For the text-containing cell, return its midpoint in (x, y) coordinate format. 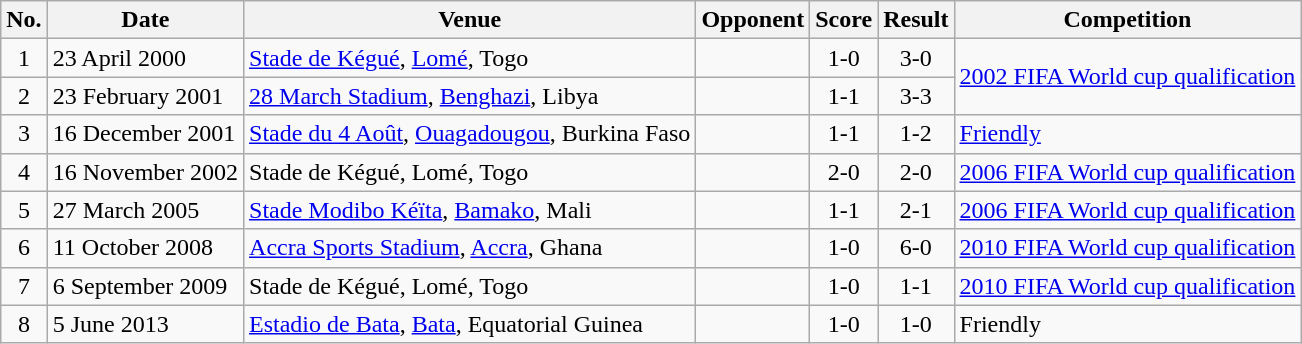
2-1 (916, 210)
6 September 2009 (145, 286)
3-0 (916, 58)
5 (24, 210)
No. (24, 20)
Competition (1128, 20)
2002 FIFA World cup qualification (1128, 77)
23 April 2000 (145, 58)
16 December 2001 (145, 134)
Result (916, 20)
5 June 2013 (145, 324)
Venue (470, 20)
2 (24, 96)
Stade du 4 Août, Ouagadougou, Burkina Faso (470, 134)
3-3 (916, 96)
23 February 2001 (145, 96)
16 November 2002 (145, 172)
6 (24, 248)
1-2 (916, 134)
Estadio de Bata, Bata, Equatorial Guinea (470, 324)
27 March 2005 (145, 210)
Score (844, 20)
Opponent (753, 20)
7 (24, 286)
Accra Sports Stadium, Accra, Ghana (470, 248)
6-0 (916, 248)
1 (24, 58)
28 March Stadium, Benghazi, Libya (470, 96)
3 (24, 134)
4 (24, 172)
Date (145, 20)
11 October 2008 (145, 248)
8 (24, 324)
Stade Modibo Kéïta, Bamako, Mali (470, 210)
